Scan for the cell matching the given text and deliver its [X, Y] coordinate at center. 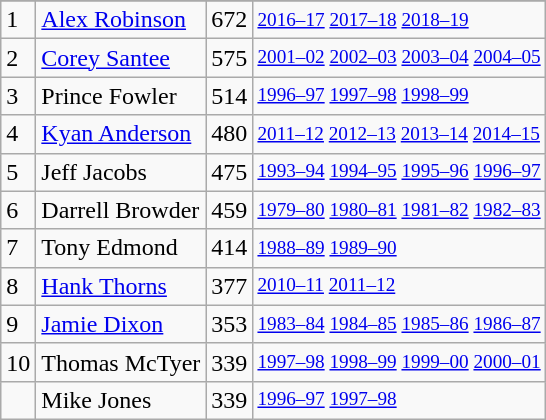
6 [18, 210]
1979–80 1980–81 1981–82 1982–83 [399, 210]
5 [18, 172]
353 [230, 324]
Jamie Dixon [121, 324]
1996–97 1997–98 [399, 400]
2011–12 2012–13 2013–14 2014–15 [399, 134]
475 [230, 172]
459 [230, 210]
Jeff Jacobs [121, 172]
2 [18, 58]
10 [18, 362]
Alex Robinson [121, 20]
1996–97 1997–98 1998–99 [399, 96]
414 [230, 248]
1983–84 1984–85 1985–86 1986–87 [399, 324]
2016–17 2017–18 2018–19 [399, 20]
1993–94 1994–95 1995–96 1996–97 [399, 172]
Mike Jones [121, 400]
Thomas McTyer [121, 362]
4 [18, 134]
8 [18, 286]
1997–98 1998–99 1999–00 2000–01 [399, 362]
Darrell Browder [121, 210]
Prince Fowler [121, 96]
3 [18, 96]
514 [230, 96]
377 [230, 286]
2001–02 2002–03 2003–04 2004–05 [399, 58]
Hank Thorns [121, 286]
7 [18, 248]
672 [230, 20]
Corey Santee [121, 58]
480 [230, 134]
9 [18, 324]
Tony Edmond [121, 248]
2010–11 2011–12 [399, 286]
Kyan Anderson [121, 134]
1988–89 1989–90 [399, 248]
575 [230, 58]
1 [18, 20]
